Provide the (X, Y) coordinate of the cell's center where the given text is located.  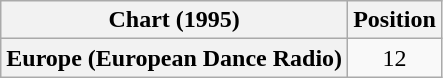
12 (395, 58)
Chart (1995) (174, 20)
Position (395, 20)
Europe (European Dance Radio) (174, 58)
